Provide the [X, Y] coordinate of the cell's center where the given text is located.  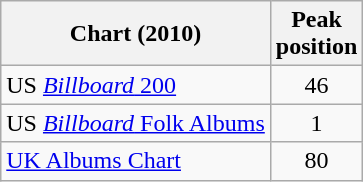
Chart (2010) [136, 34]
US Billboard 200 [136, 85]
UK Albums Chart [136, 161]
Peakposition [316, 34]
1 [316, 123]
46 [316, 85]
US Billboard Folk Albums [136, 123]
80 [316, 161]
